Capture the cell that displays the provided text and extract its (x, y) central coordinate. 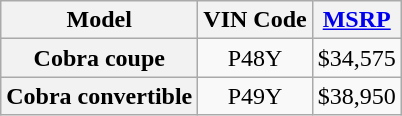
P48Y (255, 58)
$34,575 (356, 58)
Model (100, 20)
Cobra convertible (100, 96)
MSRP (356, 20)
P49Y (255, 96)
$38,950 (356, 96)
Cobra coupe (100, 58)
VIN Code (255, 20)
